Locate the cell with the specified text and output its [x, y] center coordinate. 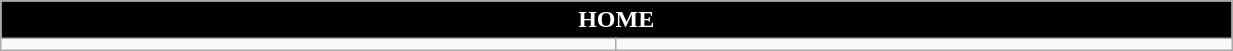
HOME [616, 20]
